Return (x, y) of the center of cell containing provided text 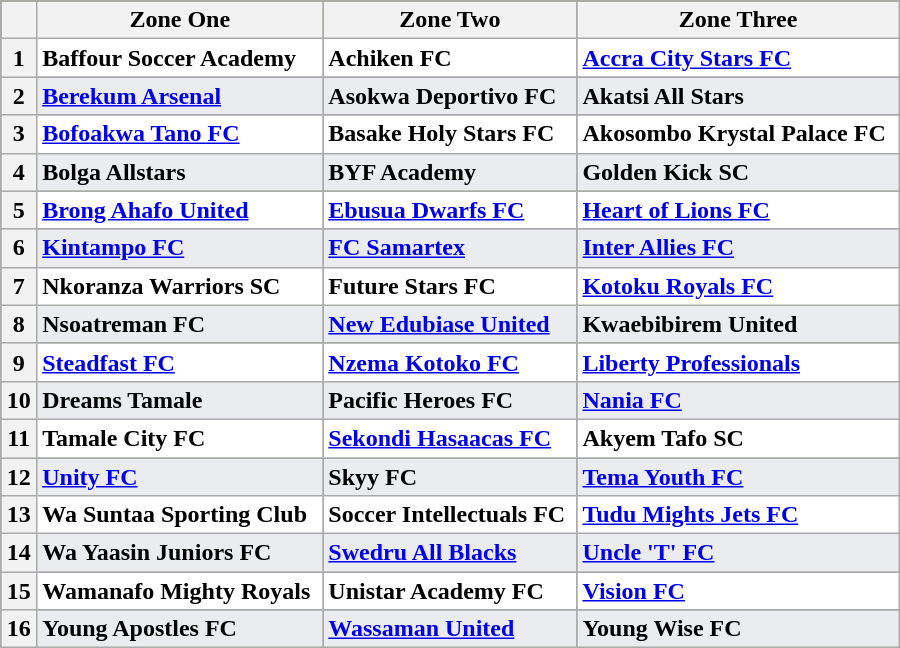
Tamale City FC (180, 438)
16 (19, 629)
14 (19, 553)
Wassaman United (450, 629)
Uncle 'T' FC (738, 553)
Future Stars FC (450, 286)
11 (19, 438)
Zone Two (450, 20)
Akosombo Krystal Palace FC (738, 134)
Zone Three (738, 20)
Young Wise FC (738, 629)
Unity FC (180, 477)
BYF Academy (450, 172)
4 (19, 172)
Asokwa Deportivo FC (450, 96)
15 (19, 591)
New Edubiase United (450, 324)
6 (19, 248)
Akyem Tafo SC (738, 438)
13 (19, 515)
Zone One (180, 20)
Kotoku Royals FC (738, 286)
Berekum Arsenal (180, 96)
Akatsi All Stars (738, 96)
FC Samartex (450, 248)
Nsoatreman FC (180, 324)
Wamanafo Mighty Royals (180, 591)
Accra City Stars FC (738, 58)
Swedru All Blacks (450, 553)
1 (19, 58)
Wa Yaasin Juniors FC (180, 553)
7 (19, 286)
Kwaebibirem United (738, 324)
Bofoakwa Tano FC (180, 134)
8 (19, 324)
10 (19, 400)
Nkoranza Warriors SC (180, 286)
Heart of Lions FC (738, 210)
Golden Kick SC (738, 172)
Unistar Academy FC (450, 591)
Brong Ahafo United (180, 210)
Kintampo FC (180, 248)
Ebusua Dwarfs FC (450, 210)
12 (19, 477)
Basake Holy Stars FC (450, 134)
Tema Youth FC (738, 477)
Vision FC (738, 591)
Soccer Intellectuals FC (450, 515)
Sekondi Hasaacas FC (450, 438)
Steadfast FC (180, 362)
Dreams Tamale (180, 400)
Liberty Professionals (738, 362)
Baffour Soccer Academy (180, 58)
Nania FC (738, 400)
2 (19, 96)
Inter Allies FC (738, 248)
Young Apostles FC (180, 629)
Tudu Mights Jets FC (738, 515)
5 (19, 210)
Achiken FC (450, 58)
Bolga Allstars (180, 172)
3 (19, 134)
Skyy FC (450, 477)
9 (19, 362)
Nzema Kotoko FC (450, 362)
Pacific Heroes FC (450, 400)
Wa Suntaa Sporting Club (180, 515)
